Provide the (X, Y) coordinate of the cell's center where the given text is located.  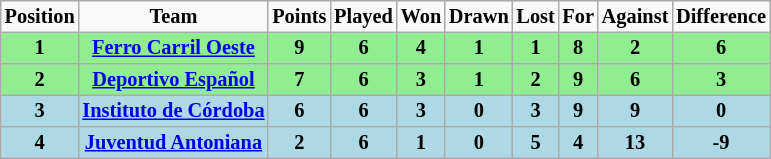
Instituto de Córdoba (173, 111)
Played (363, 17)
Ferro Carril Oeste (173, 48)
Position (40, 17)
-9 (721, 143)
7 (299, 80)
Points (299, 17)
For (578, 17)
Won (421, 17)
13 (635, 143)
Lost (536, 17)
8 (578, 48)
Juventud Antoniana (173, 143)
Against (635, 17)
Difference (721, 17)
5 (536, 143)
Team (173, 17)
Drawn (479, 17)
Deportivo Español (173, 80)
